Detect which cell encompasses the target text, then output its (x, y) center coordinate. 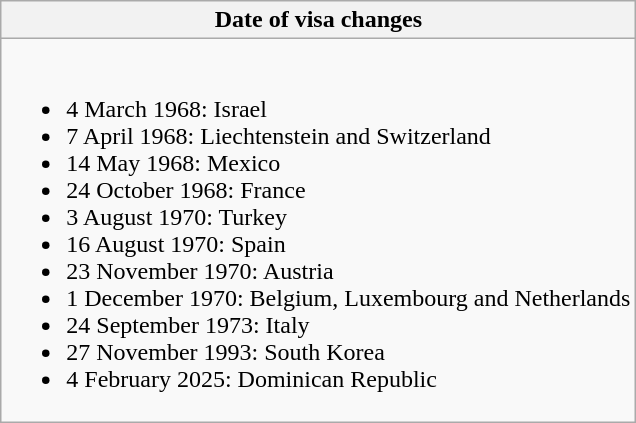
Date of visa changes (318, 20)
